From the cell containing the given text, extract its center point as [x, y] coordinate. 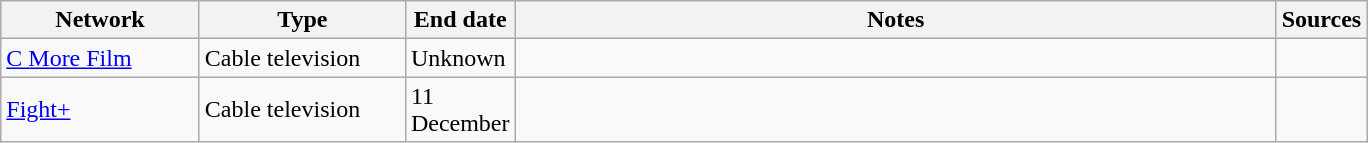
C More Film [100, 58]
Network [100, 20]
Sources [1322, 20]
End date [460, 20]
Unknown [460, 58]
Fight+ [100, 110]
11 December [460, 110]
Type [302, 20]
Notes [896, 20]
